Output the [X, Y] coordinate of the center of the cell containing the given text.  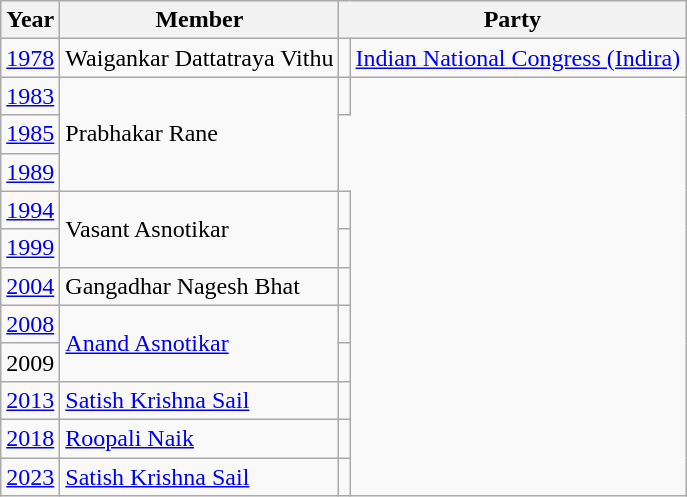
1985 [30, 134]
Member [200, 20]
1999 [30, 248]
1994 [30, 210]
1978 [30, 58]
Indian National Congress (Indira) [518, 58]
2023 [30, 477]
1989 [30, 172]
2013 [30, 400]
Year [30, 20]
1983 [30, 96]
2008 [30, 324]
2004 [30, 286]
Roopali Naik [200, 438]
2009 [30, 362]
Anand Asnotikar [200, 343]
Gangadhar Nagesh Bhat [200, 286]
2018 [30, 438]
Party [512, 20]
Vasant Asnotikar [200, 229]
Prabhakar Rane [200, 134]
Waigankar Dattatraya Vithu [200, 58]
